Search for the cell housing the specified text and yield its (x, y) center coordinate. 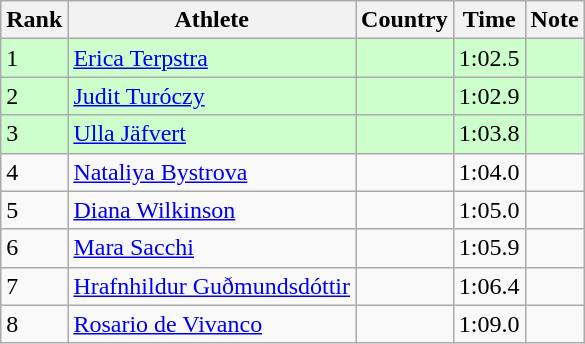
7 (34, 286)
8 (34, 324)
Hrafnhildur Guðmundsdóttir (212, 286)
1:06.4 (489, 286)
6 (34, 248)
1:05.9 (489, 248)
Country (405, 20)
Erica Terpstra (212, 58)
4 (34, 172)
Time (489, 20)
1:04.0 (489, 172)
1:09.0 (489, 324)
Ulla Jäfvert (212, 134)
Judit Turóczy (212, 96)
Rosario de Vivanco (212, 324)
Athlete (212, 20)
3 (34, 134)
1 (34, 58)
5 (34, 210)
Nataliya Bystrova (212, 172)
1:03.8 (489, 134)
1:02.5 (489, 58)
1:02.9 (489, 96)
Mara Sacchi (212, 248)
1:05.0 (489, 210)
Note (554, 20)
Diana Wilkinson (212, 210)
2 (34, 96)
Rank (34, 20)
